Extract the (X, Y) coordinate from the center of the cell holding the provided text.  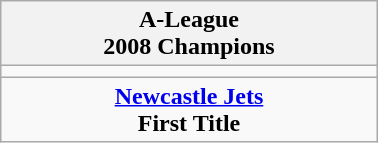
Newcastle JetsFirst Title (189, 110)
A-League2008 Champions (189, 34)
